Provide the [X, Y] coordinate of the cell's center where the given text is located.  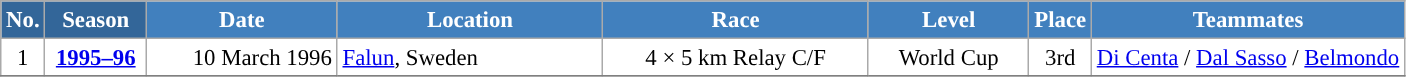
10 March 1996 [242, 58]
Season [96, 20]
Level [948, 20]
World Cup [948, 58]
Falun, Sweden [470, 58]
Location [470, 20]
Race [736, 20]
4 × 5 km Relay C/F [736, 58]
3rd [1060, 58]
Date [242, 20]
1995–96 [96, 58]
Di Centa / Dal Sasso / Belmondo [1248, 58]
Place [1060, 20]
No. [23, 20]
Teammates [1248, 20]
1 [23, 58]
